Extract the [X, Y] coordinate from the center of the cell holding the provided text.  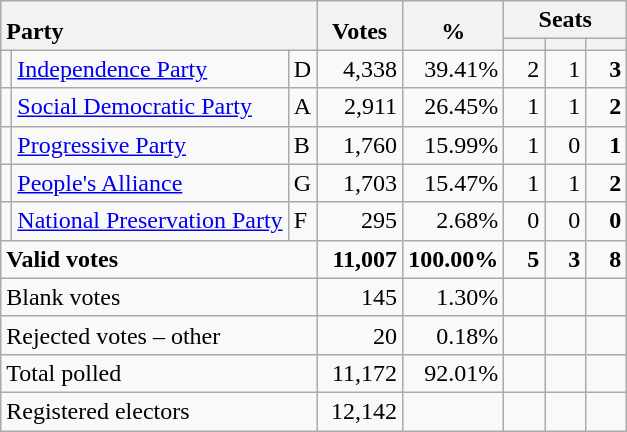
Votes [360, 26]
100.00% [454, 259]
Total polled [159, 373]
0.18% [454, 335]
1.30% [454, 297]
145 [360, 297]
Valid votes [159, 259]
Registered electors [159, 411]
1,760 [360, 145]
11,172 [360, 373]
B [302, 145]
G [302, 183]
% [454, 26]
8 [606, 259]
295 [360, 221]
A [302, 107]
4,338 [360, 69]
National Preservation Party [150, 221]
Seats [566, 20]
2,911 [360, 107]
15.99% [454, 145]
Social Democratic Party [150, 107]
39.41% [454, 69]
People's Alliance [150, 183]
20 [360, 335]
Party [159, 26]
15.47% [454, 183]
92.01% [454, 373]
11,007 [360, 259]
1,703 [360, 183]
5 [524, 259]
26.45% [454, 107]
2.68% [454, 221]
F [302, 221]
Blank votes [159, 297]
Rejected votes – other [159, 335]
12,142 [360, 411]
Progressive Party [150, 145]
D [302, 69]
Independence Party [150, 69]
